Find where the given text appears and provide that cell's center as [x, y] coordinate. 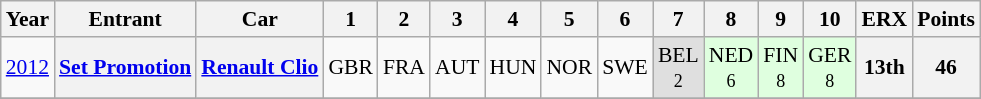
Set Promotion [125, 68]
6 [625, 19]
2 [404, 19]
9 [780, 19]
46 [946, 68]
BEL2 [678, 68]
ERX [884, 19]
Points [946, 19]
Entrant [125, 19]
13th [884, 68]
3 [457, 19]
FIN8 [780, 68]
AUT [457, 68]
FRA [404, 68]
NOR [569, 68]
GBR [350, 68]
Year [28, 19]
Car [260, 19]
7 [678, 19]
5 [569, 19]
HUN [512, 68]
Renault Clio [260, 68]
1 [350, 19]
8 [731, 19]
NED6 [731, 68]
SWE [625, 68]
10 [830, 19]
4 [512, 19]
GER8 [830, 68]
2012 [28, 68]
